Capture the cell that displays the provided text and extract its (x, y) central coordinate. 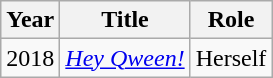
Title (125, 20)
Role (231, 20)
2018 (30, 58)
Herself (231, 58)
Hey Qween! (125, 58)
Year (30, 20)
